Find where the given text appears and provide that cell's center as [x, y] coordinate. 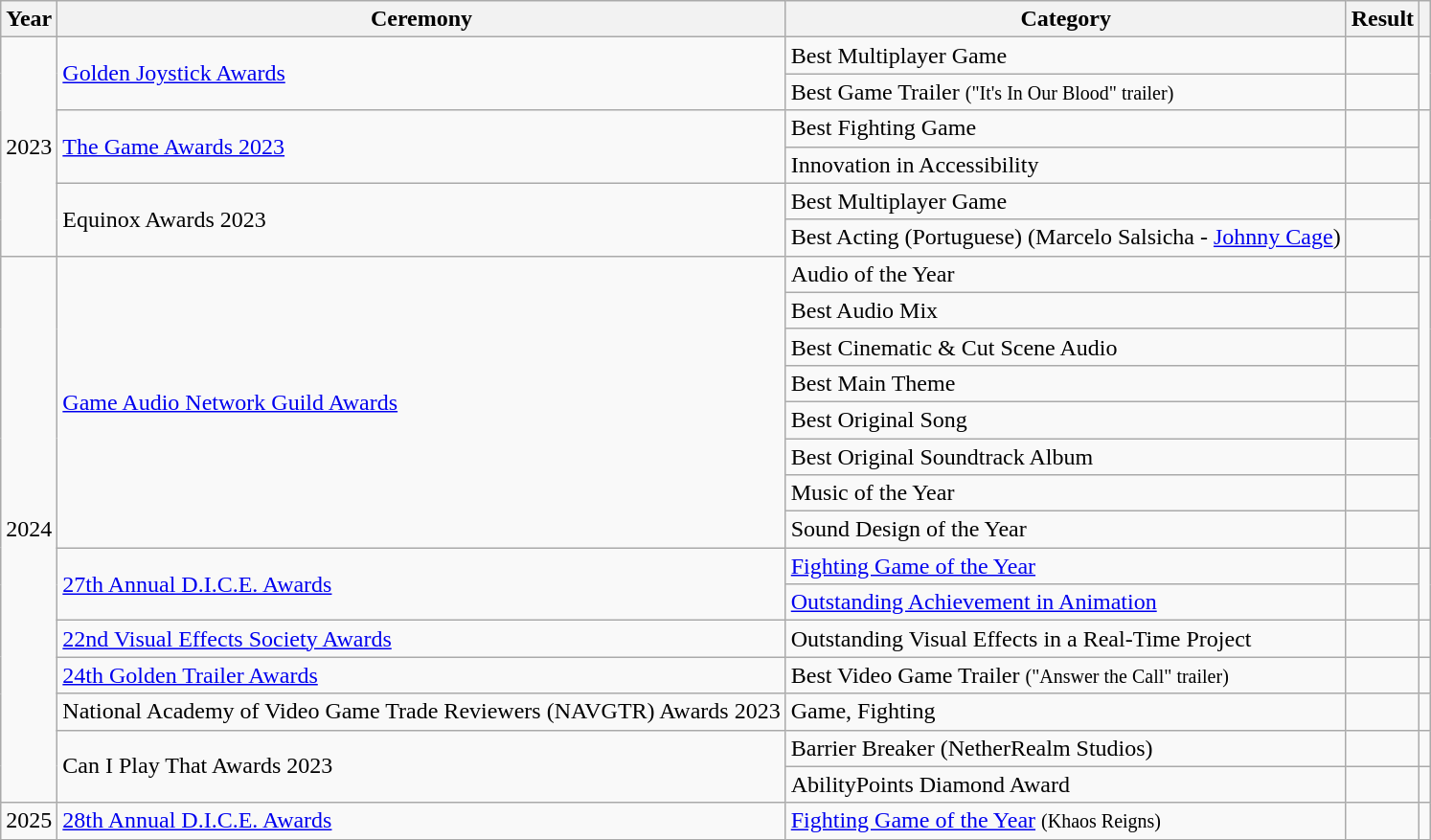
Best Fighting Game [1065, 128]
Best Audio Mix [1065, 310]
Equinox Awards 2023 [421, 219]
Fighting Game of the Year (Khaos Reigns) [1065, 821]
Best Main Theme [1065, 383]
27th Annual D.I.C.E. Awards [421, 584]
Game, Fighting [1065, 712]
Best Game Trailer ("It's In Our Blood" trailer) [1065, 92]
Best Video Game Trailer ("Answer the Call" trailer) [1065, 675]
The Game Awards 2023 [421, 147]
Sound Design of the Year [1065, 530]
Best Acting (Portuguese) (Marcelo Salsicha - Johnny Cage) [1065, 238]
2025 [29, 821]
Year [29, 19]
Game Audio Network Guild Awards [421, 401]
Best Original Song [1065, 420]
28th Annual D.I.C.E. Awards [421, 821]
2023 [29, 147]
Outstanding Achievement in Animation [1065, 602]
Outstanding Visual Effects in a Real-Time Project [1065, 639]
Result [1382, 19]
2024 [29, 529]
Innovation in Accessibility [1065, 165]
Category [1065, 19]
Ceremony [421, 19]
Barrier Breaker (NetherRealm Studios) [1065, 748]
AbilityPoints Diamond Award [1065, 784]
Audio of the Year [1065, 274]
National Academy of Video Game Trade Reviewers (NAVGTR) Awards 2023 [421, 712]
Fighting Game of the Year [1065, 566]
Golden Joystick Awards [421, 74]
22nd Visual Effects Society Awards [421, 639]
24th Golden Trailer Awards [421, 675]
Best Original Soundtrack Album [1065, 457]
Music of the Year [1065, 493]
Best Cinematic & Cut Scene Audio [1065, 347]
Can I Play That Awards 2023 [421, 766]
